Output the [X, Y] coordinate of the center of the cell containing the given text.  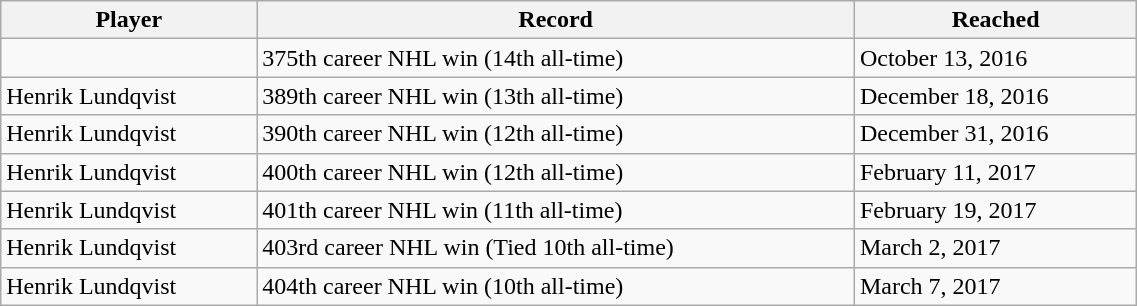
December 31, 2016 [995, 134]
October 13, 2016 [995, 58]
403rd career NHL win (Tied 10th all-time) [556, 248]
404th career NHL win (10th all-time) [556, 286]
March 2, 2017 [995, 248]
February 19, 2017 [995, 210]
400th career NHL win (12th all-time) [556, 172]
Reached [995, 20]
February 11, 2017 [995, 172]
389th career NHL win (13th all-time) [556, 96]
390th career NHL win (12th all-time) [556, 134]
401th career NHL win (11th all-time) [556, 210]
Player [129, 20]
375th career NHL win (14th all-time) [556, 58]
Record [556, 20]
March 7, 2017 [995, 286]
December 18, 2016 [995, 96]
